For the text-containing cell, return its midpoint in [X, Y] coordinate format. 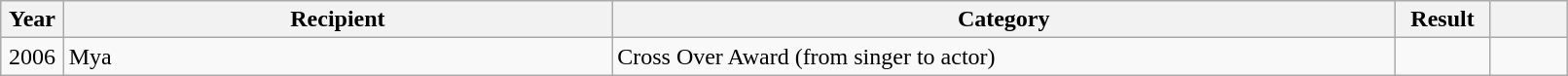
Result [1442, 19]
Cross Over Award (from singer to actor) [1004, 57]
Recipient [338, 19]
Year [32, 19]
2006 [32, 57]
Category [1004, 19]
Mya [338, 57]
